Identify which cell holds the provided text, then report its (X, Y) central coordinate. 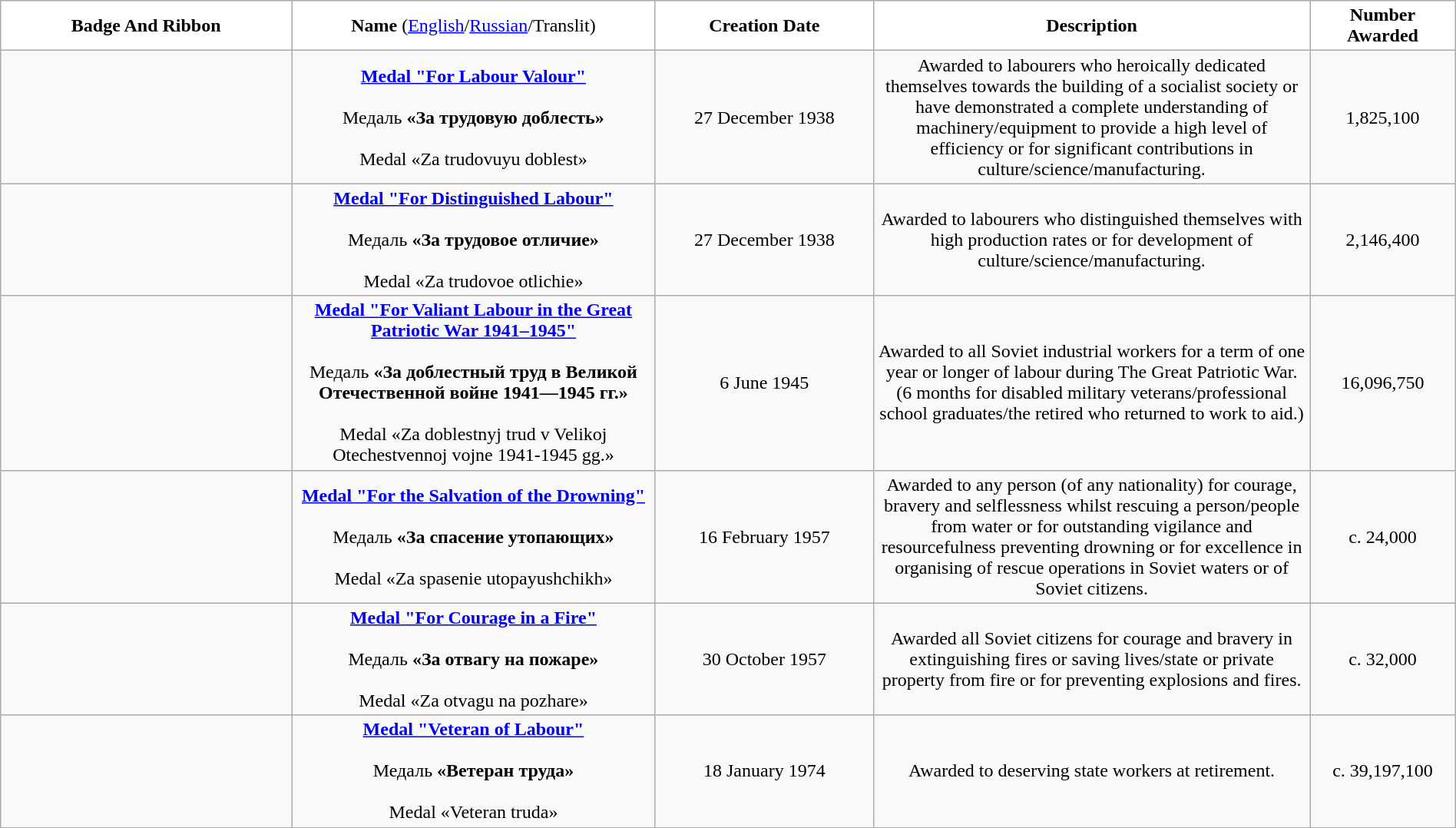
Awarded to labourers who distinguished themselves with high production rates or for development of culture/science/manufacturing. (1091, 240)
Medal "For Courage in a Fire"Медаль «За отвагу на пожаре»Medal «Za otvagu na pozhare» (474, 659)
c. 24,000 (1382, 536)
Medal "For the Salvation of the Drowning"Медаль «За спасение утопающих»Medal «Za spasenie utopayushchikh» (474, 536)
30 October 1957 (764, 659)
Creation Date (764, 26)
2,146,400 (1382, 240)
Number Awarded (1382, 26)
Description (1091, 26)
Badge And Ribbon (146, 26)
Name (English/Russian/Translit) (474, 26)
Medal "For Distinguished Labour"Медаль «За трудовое отличие»Medal «Za trudovoe otlichie» (474, 240)
Awarded to deserving state workers at retirement. (1091, 771)
16 February 1957 (764, 536)
Medal "Veteran of Labour"Медаль «Ветеран труда»Medal «Veteran truda» (474, 771)
c. 39,197,100 (1382, 771)
16,096,750 (1382, 383)
6 June 1945 (764, 383)
1,825,100 (1382, 117)
Medal "For Labour Valour"Медаль «За трудовую доблесть»Medal «Za trudovuyu doblest» (474, 117)
c. 32,000 (1382, 659)
18 January 1974 (764, 771)
